Return [X, Y] of the center of cell containing provided text 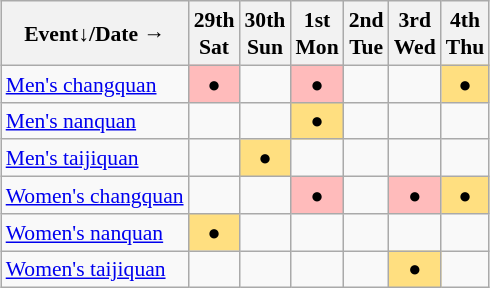
29thSat [214, 33]
Women's nanquan [95, 232]
Women's changquan [95, 194]
4thThu [466, 33]
Event↓/Date → [95, 33]
Women's taijiquan [95, 268]
30thSun [264, 33]
Men's taijiquan [95, 158]
Men's changquan [95, 84]
2ndTue [366, 33]
3rdWed [415, 33]
1stMon [316, 33]
Men's nanquan [95, 120]
